Output the (X, Y) coordinate of the center of the cell containing the given text.  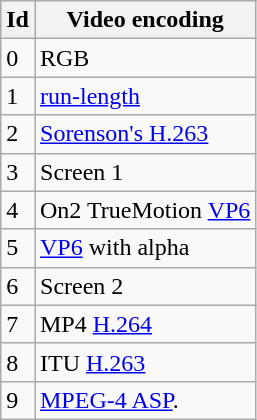
Screen 2 (144, 286)
9 (18, 400)
6 (18, 286)
3 (18, 172)
run-length (144, 96)
Video encoding (144, 20)
Sorenson's H.263 (144, 134)
4 (18, 210)
VP6 with alpha (144, 248)
RGB (144, 58)
ITU H.263 (144, 362)
7 (18, 324)
2 (18, 134)
MPEG-4 ASP. (144, 400)
8 (18, 362)
1 (18, 96)
0 (18, 58)
Screen 1 (144, 172)
5 (18, 248)
On2 TrueMotion VP6 (144, 210)
Id (18, 20)
MP4 H.264 (144, 324)
